Search for the cell housing the specified text and yield its (x, y) center coordinate. 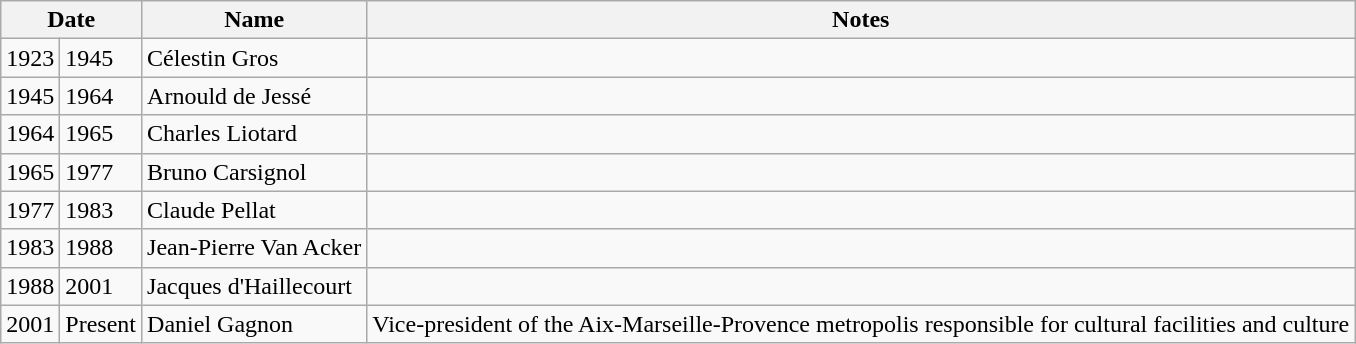
Present (101, 324)
Claude Pellat (254, 210)
Notes (861, 20)
Name (254, 20)
Célestin Gros (254, 58)
Daniel Gagnon (254, 324)
Vice-president of the Aix-Marseille-Provence metropolis responsible for cultural facilities and culture (861, 324)
Charles Liotard (254, 134)
Date (72, 20)
Jacques d'Haillecourt (254, 286)
Arnould de Jessé (254, 96)
Jean-Pierre Van Acker (254, 248)
1923 (30, 58)
Bruno Carsignol (254, 172)
